Scan for the cell matching the given text and deliver its (X, Y) coordinate at center. 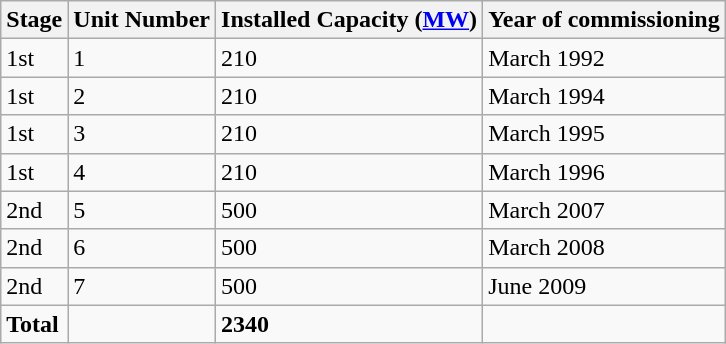
2340 (350, 324)
March 1994 (604, 96)
March 1996 (604, 172)
June 2009 (604, 286)
March 2007 (604, 210)
March 1992 (604, 58)
March 2008 (604, 248)
Total (34, 324)
Installed Capacity (MW) (350, 20)
Year of commissioning (604, 20)
6 (142, 248)
March 1995 (604, 134)
Unit Number (142, 20)
5 (142, 210)
1 (142, 58)
Stage (34, 20)
4 (142, 172)
3 (142, 134)
2 (142, 96)
7 (142, 286)
